Determine the (X, Y) coordinate at the center of the cell enclosing the given text.  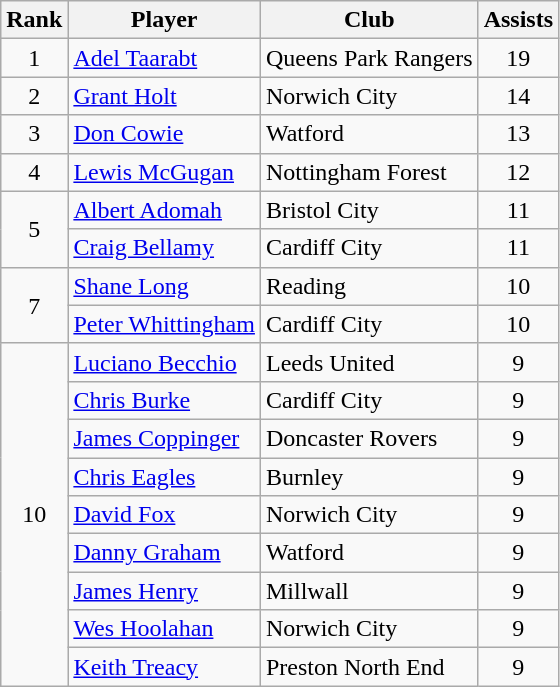
3 (34, 134)
Keith Treacy (164, 667)
14 (518, 96)
Nottingham Forest (369, 172)
Leeds United (369, 362)
James Coppinger (164, 438)
Rank (34, 20)
Queens Park Rangers (369, 58)
2 (34, 96)
12 (518, 172)
David Fox (164, 515)
Albert Adomah (164, 210)
Peter Whittingham (164, 324)
Don Cowie (164, 134)
Chris Burke (164, 400)
James Henry (164, 591)
5 (34, 229)
Player (164, 20)
Adel Taarabt (164, 58)
Burnley (369, 477)
Craig Bellamy (164, 248)
Danny Graham (164, 553)
Chris Eagles (164, 477)
1 (34, 58)
13 (518, 134)
Club (369, 20)
19 (518, 58)
7 (34, 305)
Doncaster Rovers (369, 438)
Millwall (369, 591)
Shane Long (164, 286)
Lewis McGugan (164, 172)
Bristol City (369, 210)
Preston North End (369, 667)
Reading (369, 286)
Wes Hoolahan (164, 629)
Assists (518, 20)
Grant Holt (164, 96)
Luciano Becchio (164, 362)
4 (34, 172)
